Extract the (x, y) coordinate from the center of the cell holding the provided text.  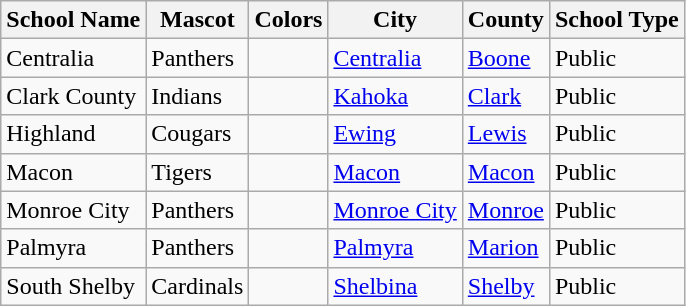
Ewing (395, 134)
Clark County (74, 96)
School Name (74, 20)
Lewis (506, 134)
County (506, 20)
Cardinals (198, 286)
Clark (506, 96)
Shelby (506, 286)
South Shelby (74, 286)
Marion (506, 248)
Kahoka (395, 96)
Tigers (198, 172)
Colors (288, 20)
Shelbina (395, 286)
Highland (74, 134)
City (395, 20)
Cougars (198, 134)
Indians (198, 96)
Mascot (198, 20)
Boone (506, 58)
School Type (616, 20)
Monroe (506, 210)
